Provide the [X, Y] coordinate of the cell's center where the given text is located.  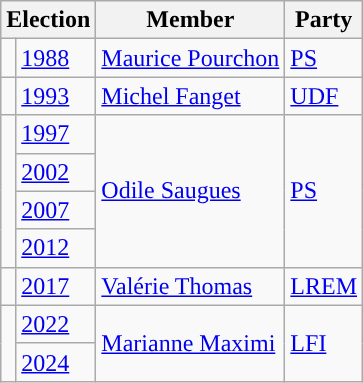
2022 [56, 324]
UDF [324, 96]
Member [190, 20]
Marianne Maximi [190, 343]
Election [48, 20]
1997 [56, 134]
Michel Fanget [190, 96]
Valérie Thomas [190, 286]
Party [324, 20]
1988 [56, 58]
2007 [56, 210]
2012 [56, 248]
LREM [324, 286]
2017 [56, 286]
2002 [56, 172]
Odile Saugues [190, 191]
1993 [56, 96]
LFI [324, 343]
Maurice Pourchon [190, 58]
2024 [56, 362]
